Return [X, Y] of the center of cell containing provided text 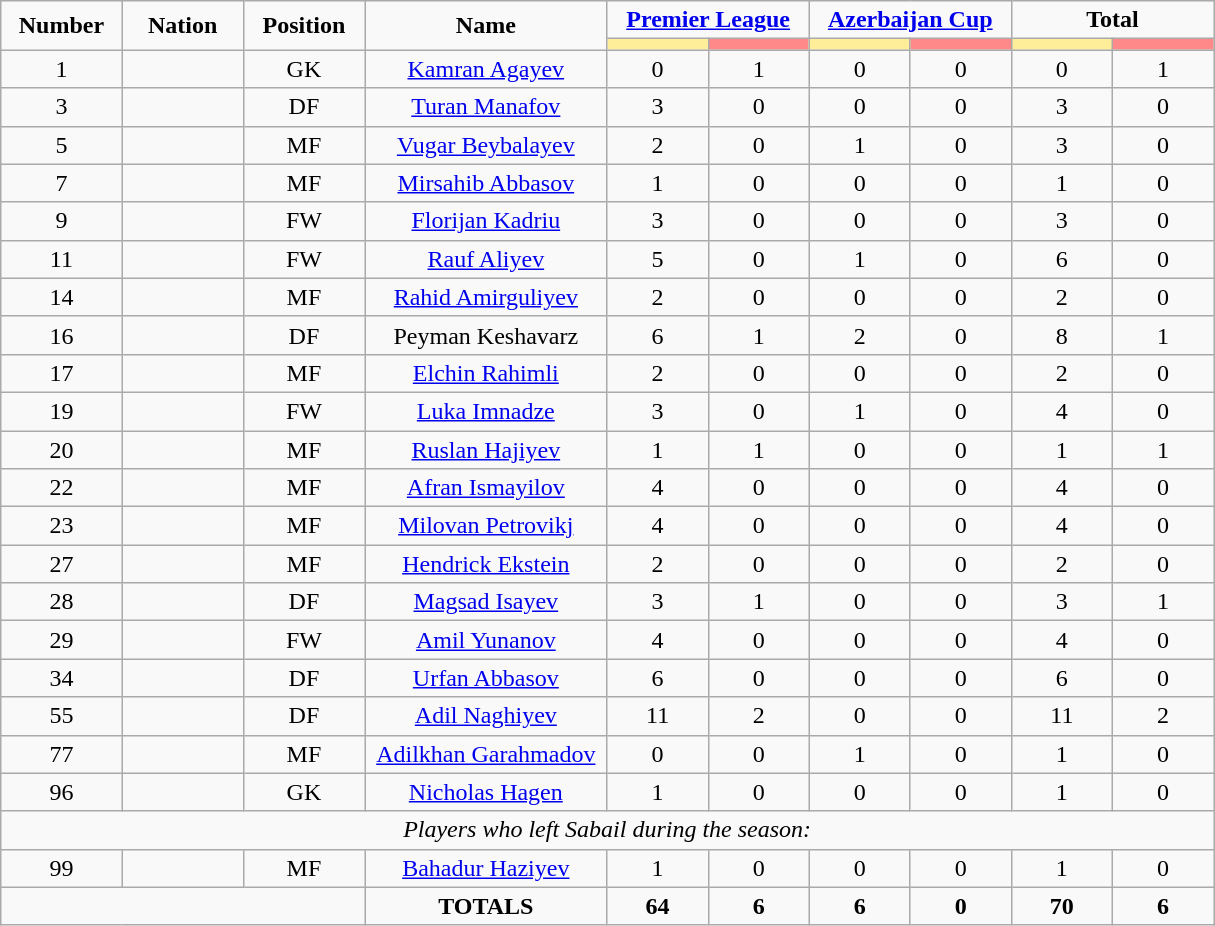
Urfan Abbasov [486, 678]
28 [62, 602]
Magsad Isayev [486, 602]
Florijan Kadriu [486, 221]
Elchin Rahimli [486, 373]
70 [1062, 906]
96 [62, 792]
Ruslan Hajiyev [486, 449]
14 [62, 297]
9 [62, 221]
29 [62, 640]
77 [62, 754]
Azerbaijan Cup [910, 20]
Name [486, 26]
16 [62, 335]
Hendrick Ekstein [486, 564]
22 [62, 488]
20 [62, 449]
TOTALS [486, 906]
34 [62, 678]
Adil Naghiyev [486, 716]
Milovan Petrovikj [486, 526]
Number [62, 26]
64 [658, 906]
Position [304, 26]
23 [62, 526]
Mirsahib Abbasov [486, 183]
Bahadur Haziyev [486, 868]
7 [62, 183]
Kamran Agayev [486, 69]
Luka Imnadze [486, 411]
27 [62, 564]
Rauf Aliyev [486, 259]
Rahid Amirguliyev [486, 297]
55 [62, 716]
Amil Yunanov [486, 640]
Premier League [708, 20]
Adilkhan Garahmadov [486, 754]
99 [62, 868]
Turan Manafov [486, 107]
Vugar Beybalayev [486, 145]
17 [62, 373]
Players who left Sabail during the season: [608, 830]
Nation [182, 26]
Total [1112, 20]
Nicholas Hagen [486, 792]
Peyman Keshavarz [486, 335]
Afran Ismayilov [486, 488]
19 [62, 411]
8 [1062, 335]
